Provide the (X, Y) coordinate of the cell's center where the given text is located.  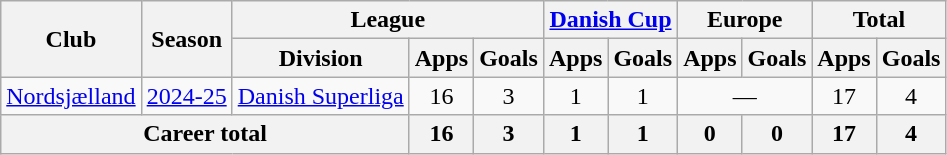
Season (186, 39)
League (388, 20)
Danish Cup (610, 20)
Europe (745, 20)
— (745, 96)
Career total (205, 134)
2024-25 (186, 96)
Nordsjælland (71, 96)
Club (71, 39)
Total (879, 20)
Division (320, 58)
Danish Superliga (320, 96)
